Extract the [X, Y] coordinate from the center of the cell holding the provided text.  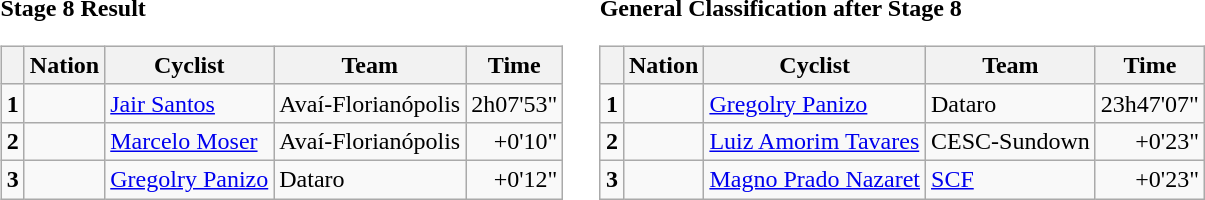
+0'12" [514, 179]
Magno Prado Nazaret [815, 179]
SCF [1011, 179]
CESC-Sundown [1011, 141]
2h07'53" [514, 103]
Jair Santos [190, 103]
Marcelo Moser [190, 141]
Luiz Amorim Tavares [815, 141]
+0'10" [514, 141]
23h47'07" [1150, 103]
